Provide the (x, y) coordinate of the cell's center where the given text is located.  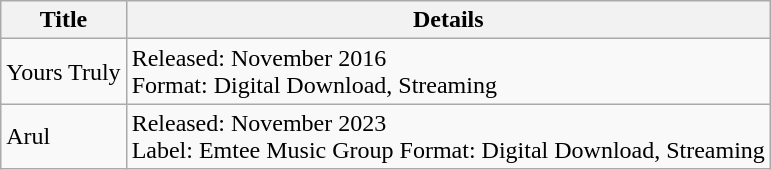
Arul (64, 136)
Details (448, 20)
Released: November 2016Format: Digital Download, Streaming (448, 72)
Yours Truly (64, 72)
Released: November 2023Label: Emtee Music Group Format: Digital Download, Streaming (448, 136)
Title (64, 20)
